Detect which cell encompasses the target text, then output its [X, Y] center coordinate. 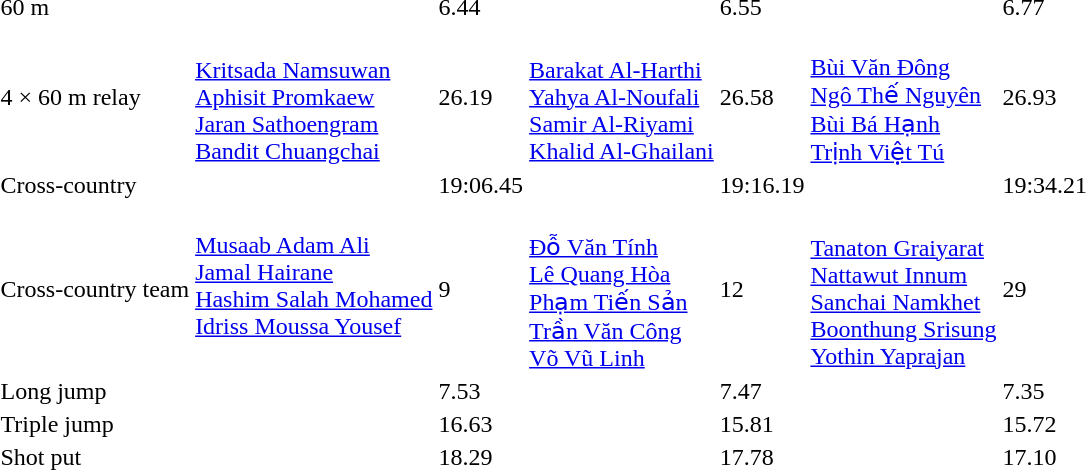
Barakat Al-HarthiYahya Al-NoufaliSamir Al-RiyamiKhalid Al-Ghailani [622, 96]
Kritsada NamsuwanAphisit PromkaewJaran SathoengramBandit Chuangchai [314, 96]
12 [762, 289]
16.63 [481, 424]
Bùi Văn ĐôngNgô Thế NguyênBùi Bá HạnhTrịnh Việt Tú [904, 96]
9 [481, 289]
Tanaton GraiyaratNattawut InnumSanchai NamkhetBoonthung SrisungYothin Yaprajan [904, 289]
Đỗ Văn TínhLê Quang HòaPhạm Tiến SảnTrần Văn CôngVõ Vũ Linh [622, 289]
19:06.45 [481, 185]
15.81 [762, 424]
26.19 [481, 96]
26.58 [762, 96]
19:16.19 [762, 185]
Musaab Adam AliJamal HairaneHashim Salah MohamedIdriss Moussa Yousef [314, 289]
7.53 [481, 391]
7.47 [762, 391]
